Pinpoint the cell where the given text exists, returning its [X, Y] midpoint coordinate. 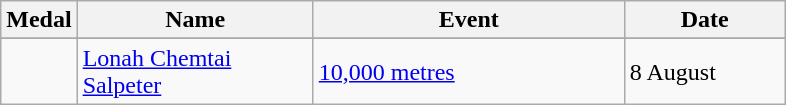
10,000 metres [468, 72]
Lonah Chemtai Salpeter [195, 72]
Name [195, 20]
Date [704, 20]
Medal [39, 20]
Event [468, 20]
8 August [704, 72]
